For the text-containing cell, return its midpoint in (x, y) coordinate format. 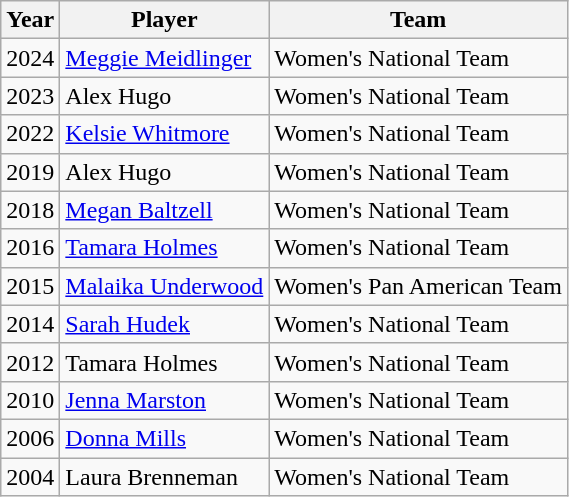
Sarah Hudek (164, 324)
2014 (30, 324)
2022 (30, 134)
Megan Baltzell (164, 210)
Laura Brenneman (164, 477)
2023 (30, 96)
2019 (30, 172)
2012 (30, 362)
2024 (30, 58)
Meggie Meidlinger (164, 58)
Malaika Underwood (164, 286)
Donna Mills (164, 438)
Player (164, 20)
Women's Pan American Team (418, 286)
Team (418, 20)
2006 (30, 438)
2010 (30, 400)
Year (30, 20)
Kelsie Whitmore (164, 134)
2018 (30, 210)
Jenna Marston (164, 400)
2016 (30, 248)
2015 (30, 286)
2004 (30, 477)
